Return the (X, Y) coordinate for the center point of the cell that contains the specified text.  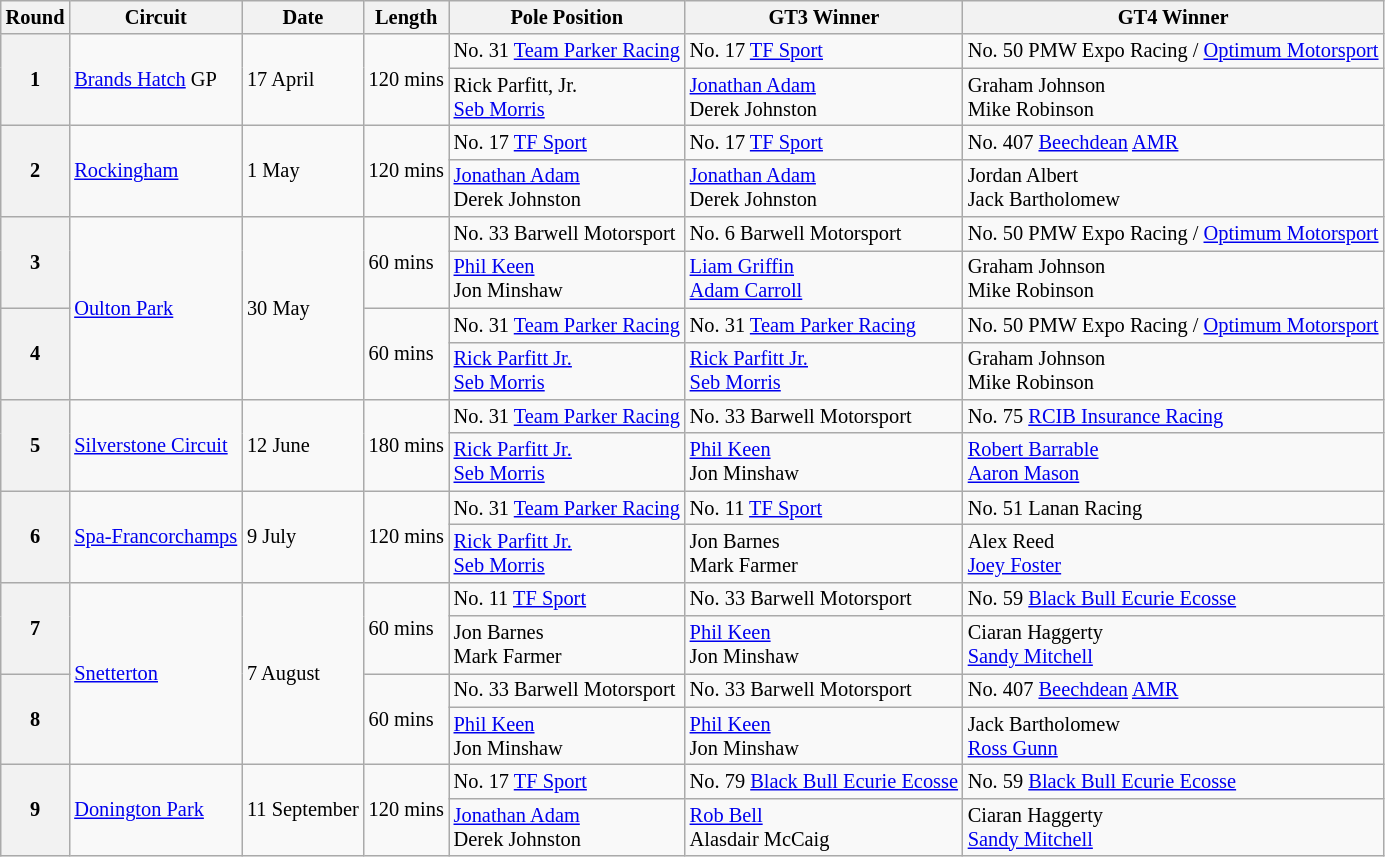
Round (36, 17)
Date (303, 17)
Rob Bell Alasdair McCaig (824, 827)
Length (406, 17)
Jordan Albert Jack Bartholomew (1174, 188)
Oulton Park (156, 308)
Robert Barrable Aaron Mason (1174, 462)
7 (36, 628)
4 (36, 354)
180 mins (406, 444)
3 (36, 262)
No. 75 RCIB Insurance Racing (1174, 416)
6 (36, 536)
7 August (303, 674)
Spa-Francorchamps (156, 536)
1 (36, 80)
Snetterton (156, 674)
Jack Bartholomew Ross Gunn (1174, 736)
11 September (303, 810)
No. 79 Black Bull Ecurie Ecosse (824, 781)
9 (36, 810)
Brands Hatch GP (156, 80)
17 April (303, 80)
Liam Griffin Adam Carroll (824, 279)
No. 6 Barwell Motorsport (824, 234)
8 (36, 718)
No. 51 Lanan Racing (1174, 508)
5 (36, 444)
Pole Position (567, 17)
2 (36, 170)
Circuit (156, 17)
Alex Reed Joey Foster (1174, 553)
1 May (303, 170)
30 May (303, 308)
GT4 Winner (1174, 17)
Silverstone Circuit (156, 444)
Rockingham (156, 170)
12 June (303, 444)
9 July (303, 536)
Rick Parfitt, Jr. Seb Morris (567, 97)
GT3 Winner (824, 17)
Donington Park (156, 810)
